Extract the [X, Y] coordinate from the center of the cell holding the provided text.  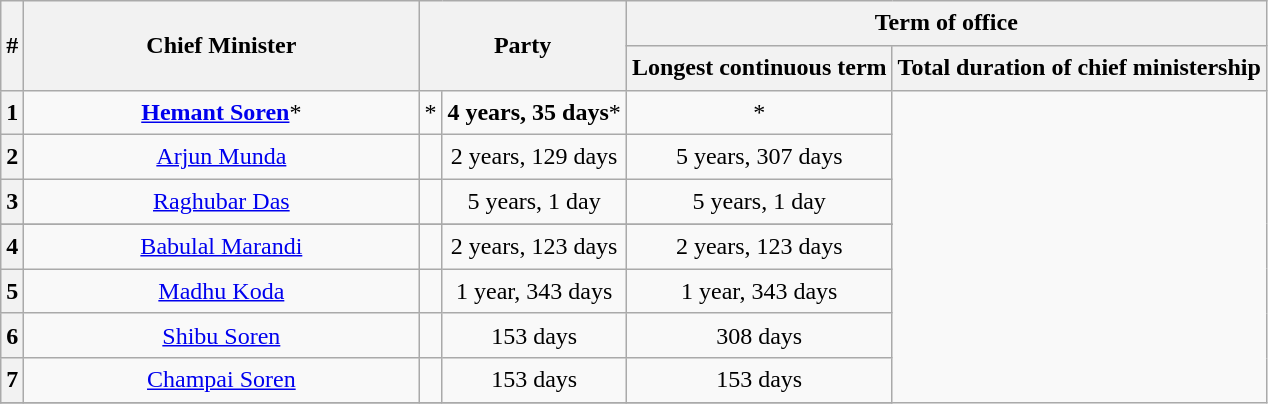
Champai Soren [222, 380]
Total duration of chief ministership [1079, 68]
# [12, 46]
Shibu Soren [222, 336]
7 [12, 380]
Madhu Koda [222, 292]
Hemant Soren* [222, 112]
Chief Minister [222, 46]
Longest continuous term [759, 68]
4 years, 35 days* [534, 112]
Babulal Marandi [222, 246]
Arjun Munda [222, 158]
2 years, 129 days [534, 158]
3 [12, 202]
2 [12, 158]
Party [522, 46]
5 [12, 292]
6 [12, 336]
1 [12, 112]
Raghubar Das [222, 202]
5 years, 307 days [759, 158]
Term of office [946, 24]
308 days [759, 336]
4 [12, 246]
